Detect which cell encompasses the target text, then output its [X, Y] center coordinate. 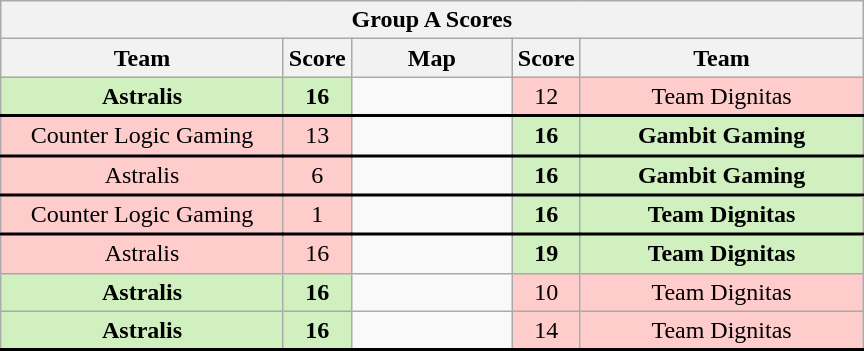
19 [546, 254]
13 [317, 136]
14 [546, 330]
12 [546, 96]
10 [546, 292]
Group A Scores [432, 20]
6 [317, 175]
Map [432, 58]
1 [317, 215]
